Pinpoint the cell where the given text exists, returning its (x, y) midpoint coordinate. 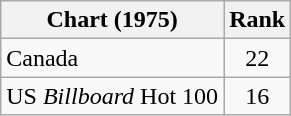
16 (258, 96)
Canada (112, 58)
22 (258, 58)
Chart (1975) (112, 20)
Rank (258, 20)
US Billboard Hot 100 (112, 96)
